Capture the cell that displays the provided text and extract its [x, y] central coordinate. 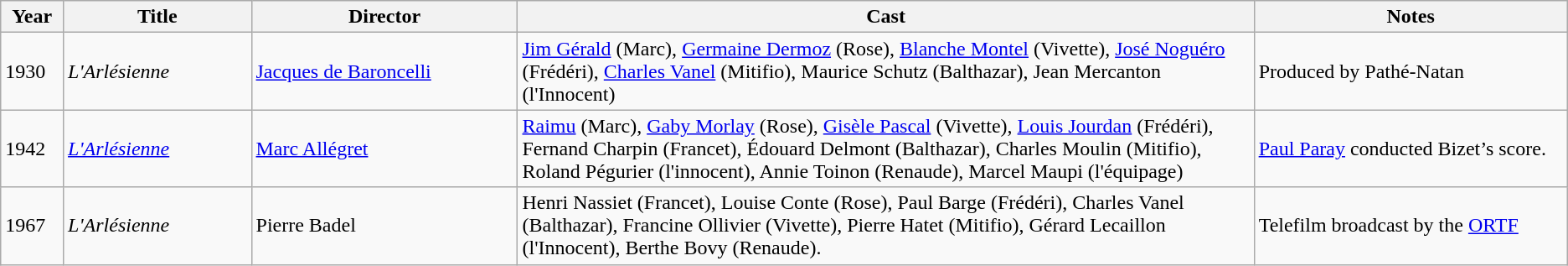
Produced by Pathé-Natan [1411, 71]
Cast [886, 17]
Marc Allégret [384, 149]
1942 [32, 149]
Telefilm broadcast by the ORTF [1411, 226]
1967 [32, 226]
Director [384, 17]
Jacques de Baroncelli [384, 71]
Paul Paray conducted Bizet’s score. [1411, 149]
Title [157, 17]
Year [32, 17]
1930 [32, 71]
Notes [1411, 17]
Pierre Badel [384, 226]
